Search for the cell housing the specified text and yield its [X, Y] center coordinate. 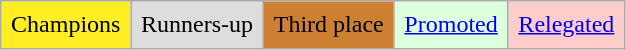
Champions [66, 25]
Promoted [451, 25]
Runners-up [198, 25]
Relegated [566, 25]
Third place [328, 25]
